Return the [X, Y] coordinate for the center point of the cell that contains the specified text.  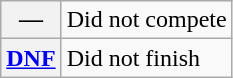
DNF [31, 58]
Did not compete [146, 20]
Did not finish [146, 58]
— [31, 20]
